Determine the [X, Y] coordinate at the center of the cell enclosing the given text.  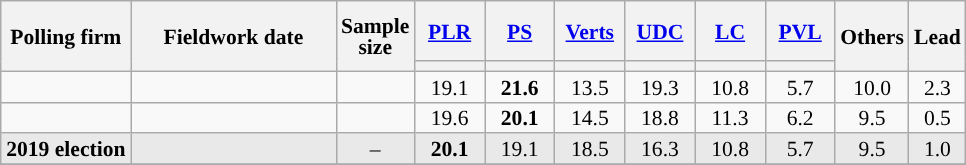
11.3 [730, 118]
6.2 [800, 118]
PVL [800, 31]
16.3 [660, 150]
Polling firm [66, 36]
14.5 [590, 118]
Samplesize [375, 36]
LC [730, 31]
PLR [449, 31]
Verts [590, 31]
10.0 [872, 86]
1.0 [938, 150]
UDC [660, 31]
2019 election [66, 150]
13.5 [590, 86]
– [375, 150]
Lead [938, 36]
19.6 [449, 118]
PS [520, 31]
2.3 [938, 86]
Others [872, 36]
Fieldwork date [234, 36]
21.6 [520, 86]
0.5 [938, 118]
18.8 [660, 118]
19.3 [660, 86]
18.5 [590, 150]
